For the text-containing cell, return its midpoint in [x, y] coordinate format. 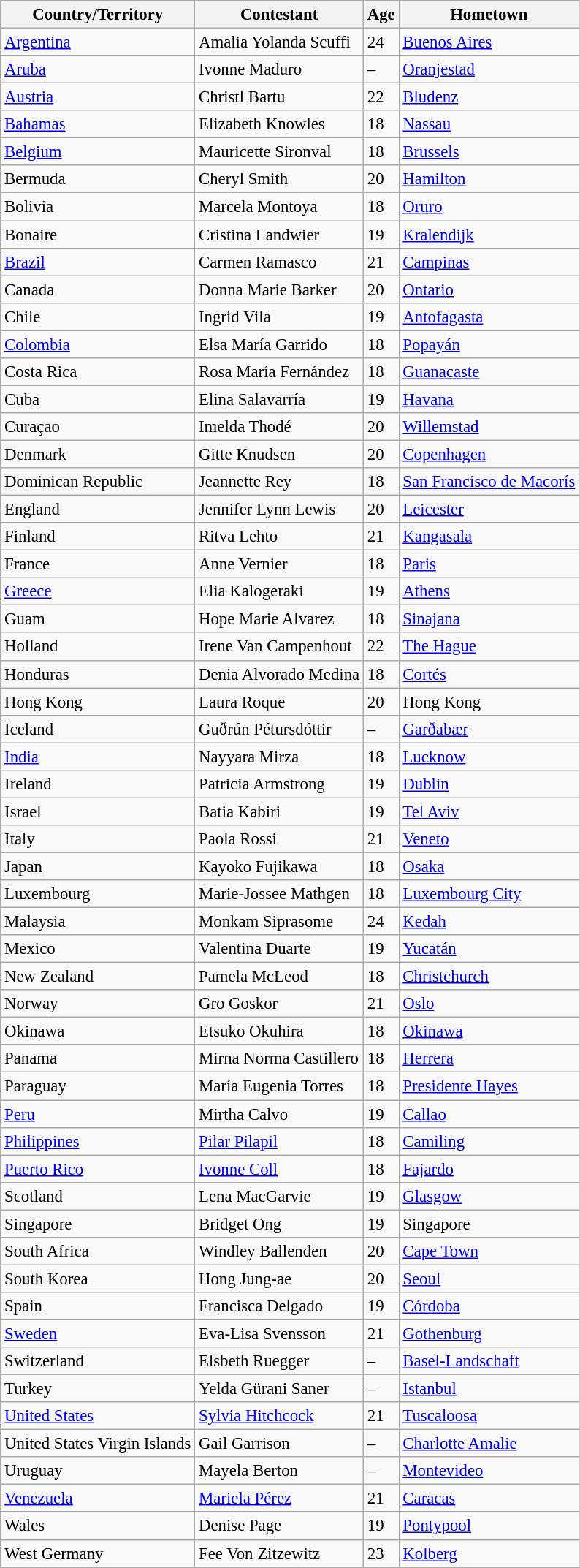
Ireland [98, 784]
Windley Ballenden [279, 1251]
Paris [489, 564]
Bonaire [98, 235]
Christl Bartu [279, 97]
Aruba [98, 69]
England [98, 510]
Oruro [489, 207]
Monkam Siprasome [279, 922]
Glasgow [489, 1196]
Elina Salavarría [279, 399]
Irene Van Campenhout [279, 647]
Japan [98, 866]
Cheryl Smith [279, 179]
India [98, 757]
Etsuko Okuhira [279, 1031]
West Germany [98, 1553]
Age [381, 15]
Eva-Lisa Svensson [279, 1333]
María Eugenia Torres [279, 1086]
Francisca Delgado [279, 1306]
Mirtha Calvo [279, 1114]
Denise Page [279, 1526]
Marie-Jossee Mathgen [279, 894]
Lena MacGarvie [279, 1196]
Paola Rossi [279, 839]
The Hague [489, 647]
Iceland [98, 729]
Turkey [98, 1389]
Panama [98, 1059]
Mayela Berton [279, 1471]
Guam [98, 619]
Bolivia [98, 207]
Chile [98, 317]
Contestant [279, 15]
Cape Town [489, 1251]
San Francisco de Macorís [489, 482]
Fajardo [489, 1169]
Bridget Ong [279, 1224]
Canada [98, 289]
Oranjestad [489, 69]
South Africa [98, 1251]
Fee Von Zitzewitz [279, 1553]
Gail Garrison [279, 1444]
Elizabeth Knowles [279, 124]
Denia Alvorado Medina [279, 674]
Finland [98, 537]
Brussels [489, 152]
Valentina Duarte [279, 949]
Athens [489, 591]
Pontypool [489, 1526]
23 [381, 1553]
Jeannette Rey [279, 482]
Norway [98, 1004]
Presidente Hayes [489, 1086]
Kolberg [489, 1553]
Philippines [98, 1141]
Laura Roque [279, 702]
Anne Vernier [279, 564]
Nayyara Mirza [279, 757]
Basel-Landschaft [489, 1361]
Córdoba [489, 1306]
Veneto [489, 839]
Copenhagen [489, 454]
Campinas [489, 262]
Kedah [489, 922]
Paraguay [98, 1086]
Pilar Pilapil [279, 1141]
Kralendijk [489, 235]
Lucknow [489, 757]
Mexico [98, 949]
South Korea [98, 1279]
Jennifer Lynn Lewis [279, 510]
Malaysia [98, 922]
Ivonne Maduro [279, 69]
Kangasala [489, 537]
Denmark [98, 454]
Puerto Rico [98, 1169]
Gitte Knudsen [279, 454]
Costa Rica [98, 372]
Callao [489, 1114]
Cuba [98, 399]
Argentina [98, 42]
Bludenz [489, 97]
Sweden [98, 1333]
France [98, 564]
Uruguay [98, 1471]
Charlotte Amalie [489, 1444]
Mauricette Sironval [279, 152]
Buenos Aires [489, 42]
Hong Jung-ae [279, 1279]
Yucatán [489, 949]
Seoul [489, 1279]
Hometown [489, 15]
Osaka [489, 866]
Willemstad [489, 427]
Italy [98, 839]
Sylvia Hitchcock [279, 1416]
Elia Kalogeraki [279, 591]
Ritva Lehto [279, 537]
Elsa María Garrido [279, 344]
Guðrún Pétursdóttir [279, 729]
Cristina Landwier [279, 235]
Christchurch [489, 977]
Leicester [489, 510]
Israel [98, 811]
Gro Goskor [279, 1004]
Bermuda [98, 179]
Pamela McLeod [279, 977]
Donna Marie Barker [279, 289]
Ingrid Vila [279, 317]
Austria [98, 97]
Sinajana [489, 619]
Guanacaste [489, 372]
Havana [489, 399]
Honduras [98, 674]
Imelda Thodé [279, 427]
Montevideo [489, 1471]
Tuscaloosa [489, 1416]
Hamilton [489, 179]
Mariela Pérez [279, 1499]
United States [98, 1416]
Hope Marie Alvarez [279, 619]
Rosa María Fernández [279, 372]
United States Virgin Islands [98, 1444]
Marcela Montoya [279, 207]
Peru [98, 1114]
Carmen Ramasco [279, 262]
Nassau [489, 124]
Spain [98, 1306]
Ontario [489, 289]
Caracas [489, 1499]
Istanbul [489, 1389]
Garðabær [489, 729]
Venezuela [98, 1499]
Luxembourg [98, 894]
Elsbeth Ruegger [279, 1361]
Brazil [98, 262]
Colombia [98, 344]
Country/Territory [98, 15]
New Zealand [98, 977]
Batia Kabiri [279, 811]
Ivonne Coll [279, 1169]
Gothenburg [489, 1333]
Cortés [489, 674]
Greece [98, 591]
Belgium [98, 152]
Tel Aviv [489, 811]
Curaçao [98, 427]
Yelda Gürani Saner [279, 1389]
Scotland [98, 1196]
Luxembourg City [489, 894]
Kayoko Fujikawa [279, 866]
Dominican Republic [98, 482]
Wales [98, 1526]
Amalia Yolanda Scuffi [279, 42]
Bahamas [98, 124]
Dublin [489, 784]
Mirna Norma Castillero [279, 1059]
Popayán [489, 344]
Switzerland [98, 1361]
Holland [98, 647]
Antofagasta [489, 317]
Patricia Armstrong [279, 784]
Herrera [489, 1059]
Camiling [489, 1141]
Oslo [489, 1004]
